Search for the cell housing the specified text and yield its (x, y) center coordinate. 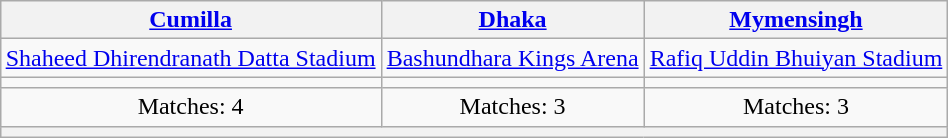
Cumilla (190, 20)
Shaheed Dhirendranath Datta Stadium (190, 58)
Mymensingh (796, 20)
Matches: 4 (190, 107)
Rafiq Uddin Bhuiyan Stadium (796, 58)
Bashundhara Kings Arena (512, 58)
Dhaka (512, 20)
